Locate the cell with the specified text and output its (X, Y) center coordinate. 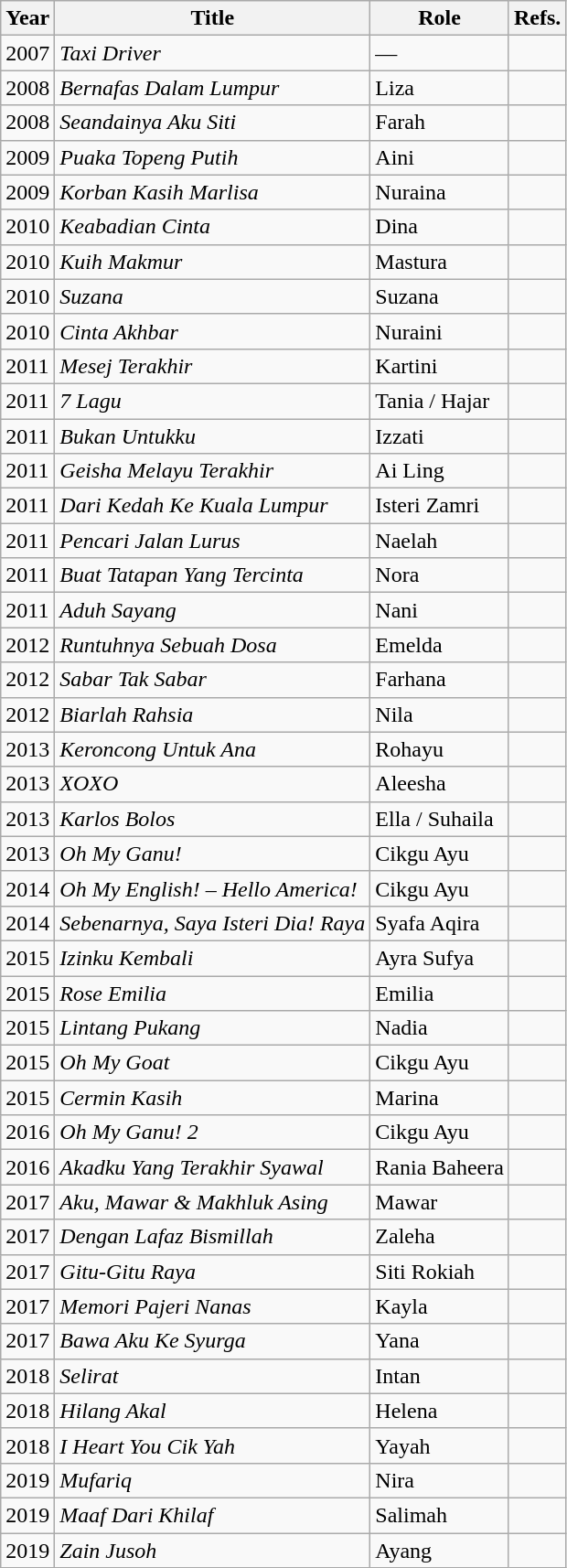
Nadia (440, 1028)
Rose Emilia (212, 993)
Bukan Untukku (212, 436)
— (440, 53)
Runtuhnya Sebuah Dosa (212, 645)
Taxi Driver (212, 53)
Role (440, 18)
Mufariq (212, 1480)
Seandainya Aku Siti (212, 123)
XOXO (212, 784)
Aduh Sayang (212, 610)
Oh My Ganu! 2 (212, 1133)
Helena (440, 1411)
Memori Pajeri Nanas (212, 1306)
Karlos Bolos (212, 819)
Sabar Tak Sabar (212, 680)
Yayah (440, 1445)
Cermin Kasih (212, 1098)
I Heart You Cik Yah (212, 1445)
7 Lagu (212, 401)
Biarlah Rahsia (212, 714)
Buat Tatapan Yang Tercinta (212, 575)
Mastura (440, 262)
Izinku Kembali (212, 958)
Zain Jusoh (212, 1551)
Intan (440, 1376)
Ayra Sufya (440, 958)
Ayang (440, 1551)
Farhana (440, 680)
Ella / Suhaila (440, 819)
Nira (440, 1480)
Puaka Topeng Putih (212, 157)
Selirat (212, 1376)
Aini (440, 157)
Aleesha (440, 784)
Bernafas Dalam Lumpur (212, 88)
Aku, Mawar & Makhluk Asing (212, 1202)
Izzati (440, 436)
Mesej Terakhir (212, 366)
Oh My English! – Hello America! (212, 888)
Nila (440, 714)
2007 (27, 53)
Dengan Lafaz Bismillah (212, 1237)
Korban Kasih Marlisa (212, 192)
Keroncong Untuk Ana (212, 749)
Lintang Pukang (212, 1028)
Syafa Aqira (440, 923)
Refs. (537, 18)
Farah (440, 123)
Nora (440, 575)
Oh My Goat (212, 1063)
Dina (440, 227)
Nuraina (440, 192)
Marina (440, 1098)
Naelah (440, 541)
Kartini (440, 366)
Mawar (440, 1202)
Gitu-Gitu Raya (212, 1272)
Liza (440, 88)
Kayla (440, 1306)
Sebenarnya, Saya Isteri Dia! Raya (212, 923)
Keabadian Cinta (212, 227)
Isteri Zamri (440, 506)
Ai Ling (440, 471)
Pencari Jalan Lurus (212, 541)
Hilang Akal (212, 1411)
Emelda (440, 645)
Nani (440, 610)
Title (212, 18)
Nuraini (440, 331)
Year (27, 18)
Cinta Akhbar (212, 331)
Akadku Yang Terakhir Syawal (212, 1167)
Salimah (440, 1515)
Geisha Melayu Terakhir (212, 471)
Emilia (440, 993)
Oh My Ganu! (212, 854)
Bawa Aku Ke Syurga (212, 1341)
Dari Kedah Ke Kuala Lumpur (212, 506)
Rohayu (440, 749)
Maaf Dari Khilaf (212, 1515)
Zaleha (440, 1237)
Tania / Hajar (440, 401)
Siti Rokiah (440, 1272)
Yana (440, 1341)
Kuih Makmur (212, 262)
Rania Baheera (440, 1167)
